Search for the cell housing the specified text and yield its [X, Y] center coordinate. 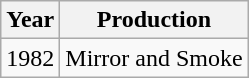
Year [30, 20]
Production [154, 20]
1982 [30, 58]
Mirror and Smoke [154, 58]
